Return [X, Y] of the center of cell containing provided text 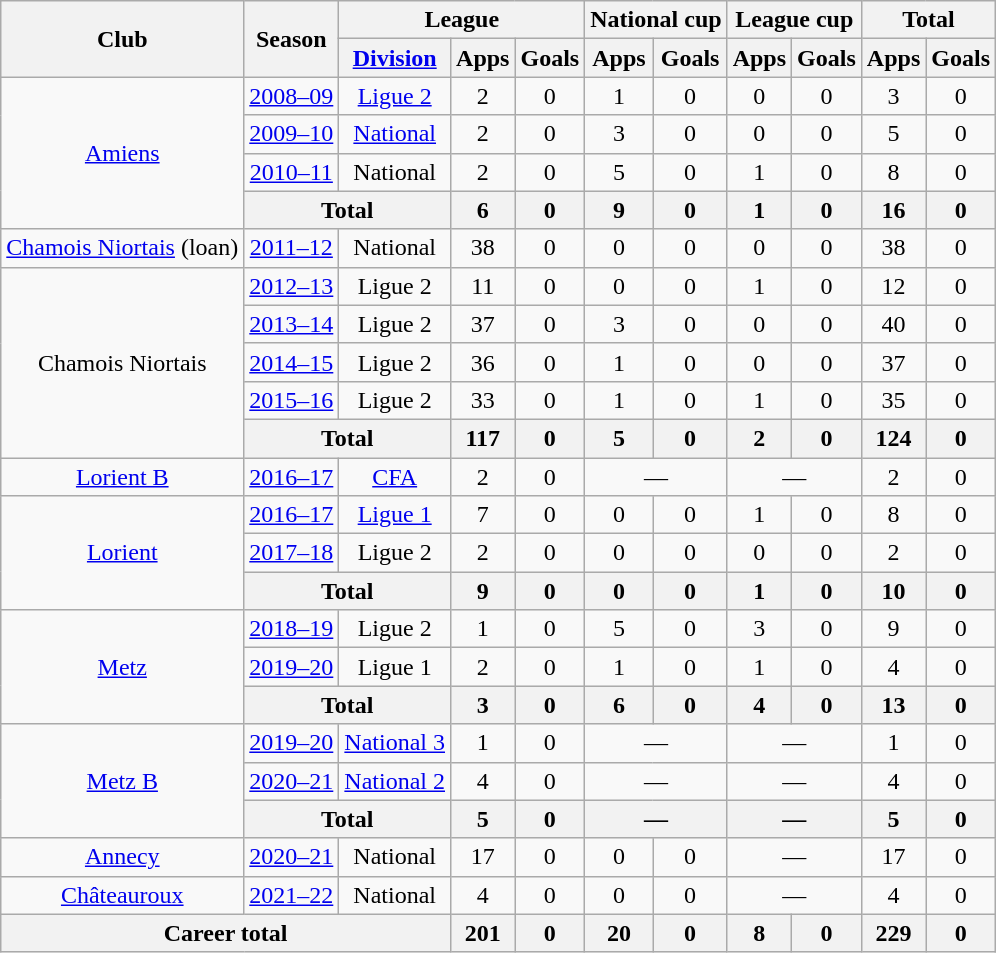
National 3 [395, 743]
2014–15 [292, 362]
Châteauroux [122, 895]
Chamois Niortais [122, 362]
Club [122, 39]
36 [483, 362]
117 [483, 438]
2013–14 [292, 324]
16 [893, 210]
2008–09 [292, 96]
League [462, 20]
CFA [395, 477]
201 [483, 933]
Amiens [122, 153]
20 [619, 933]
11 [483, 286]
124 [893, 438]
Chamois Niortais (loan) [122, 248]
13 [893, 705]
2009–10 [292, 134]
Lorient B [122, 477]
10 [893, 591]
229 [893, 933]
35 [893, 400]
2015–16 [292, 400]
Annecy [122, 857]
12 [893, 286]
Division [395, 58]
League cup [794, 20]
2018–19 [292, 629]
2010–11 [292, 172]
2011–12 [292, 248]
7 [483, 515]
Lorient [122, 553]
Season [292, 39]
2021–22 [292, 895]
Metz [122, 667]
National cup [656, 20]
40 [893, 324]
National 2 [395, 781]
Career total [226, 933]
33 [483, 400]
2012–13 [292, 286]
2017–18 [292, 553]
Metz B [122, 781]
